Locate the cell with the specified text and output its [x, y] center coordinate. 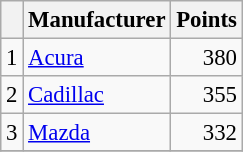
Acura [97, 58]
355 [206, 95]
380 [206, 58]
Cadillac [97, 95]
Mazda [97, 133]
2 [12, 95]
Manufacturer [97, 20]
3 [12, 133]
332 [206, 133]
Points [206, 20]
1 [12, 58]
